Scan for the cell matching the given text and deliver its [x, y] coordinate at center. 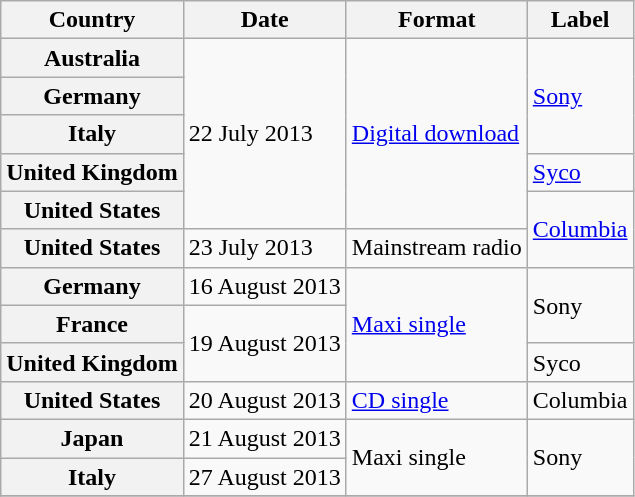
16 August 2013 [264, 286]
Digital download [436, 134]
21 August 2013 [264, 438]
27 August 2013 [264, 477]
19 August 2013 [264, 343]
France [92, 324]
Japan [92, 438]
Australia [92, 58]
20 August 2013 [264, 400]
Label [580, 20]
Country [92, 20]
Date [264, 20]
Format [436, 20]
22 July 2013 [264, 134]
23 July 2013 [264, 248]
Mainstream radio [436, 248]
CD single [436, 400]
